Output the [X, Y] coordinate of the center of the cell containing the given text.  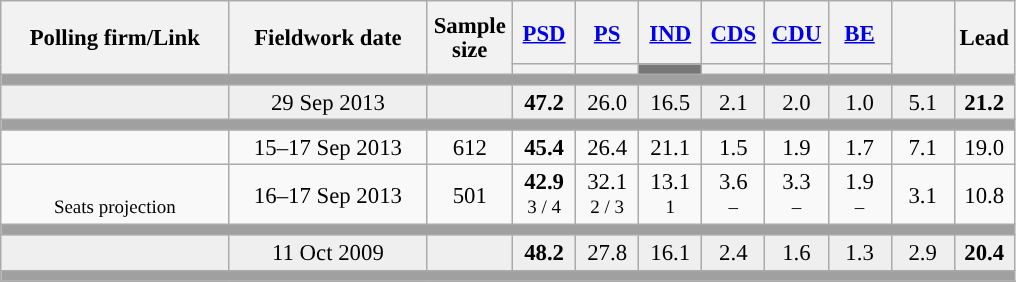
CDS [734, 32]
1.7 [860, 148]
PS [608, 32]
3.6 – [734, 195]
2.9 [922, 254]
29 Sep 2013 [328, 102]
Lead [984, 38]
11 Oct 2009 [328, 254]
48.2 [544, 254]
PSD [544, 32]
16.1 [670, 254]
BE [860, 32]
Fieldwork date [328, 38]
5.1 [922, 102]
7.1 [922, 148]
13.1 1 [670, 195]
16.5 [670, 102]
20.4 [984, 254]
1.5 [734, 148]
1.3 [860, 254]
32.12 / 3 [608, 195]
2.4 [734, 254]
3.3 – [796, 195]
21.1 [670, 148]
21.2 [984, 102]
42.93 / 4 [544, 195]
1.6 [796, 254]
2.0 [796, 102]
15–17 Sep 2013 [328, 148]
47.2 [544, 102]
16–17 Sep 2013 [328, 195]
2.1 [734, 102]
IND [670, 32]
1.9 [796, 148]
1.9 – [860, 195]
612 [470, 148]
Polling firm/Link [115, 38]
3.1 [922, 195]
26.4 [608, 148]
45.4 [544, 148]
27.8 [608, 254]
501 [470, 195]
10.8 [984, 195]
CDU [796, 32]
1.0 [860, 102]
Sample size [470, 38]
19.0 [984, 148]
26.0 [608, 102]
Seats projection [115, 195]
